Provide the (x, y) coordinate of the cell's center where the given text is located.  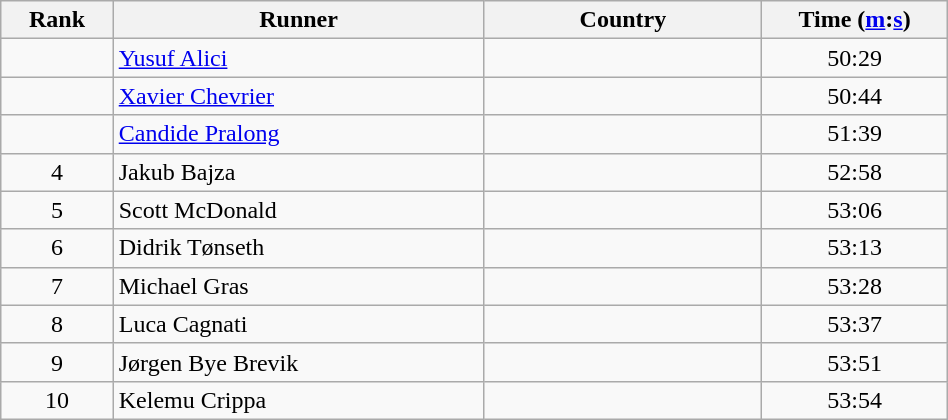
53:13 (854, 248)
Xavier Chevrier (298, 96)
53:28 (854, 286)
Didrik Tønseth (298, 248)
Scott McDonald (298, 210)
4 (57, 172)
50:29 (854, 58)
10 (57, 400)
51:39 (854, 134)
Michael Gras (298, 286)
53:54 (854, 400)
Country (623, 20)
Jakub Bajza (298, 172)
Jørgen Bye Brevik (298, 362)
Time (m:s) (854, 20)
6 (57, 248)
8 (57, 324)
5 (57, 210)
Luca Cagnati (298, 324)
53:06 (854, 210)
Yusuf Alici (298, 58)
7 (57, 286)
50:44 (854, 96)
53:51 (854, 362)
9 (57, 362)
Kelemu Crippa (298, 400)
52:58 (854, 172)
Runner (298, 20)
53:37 (854, 324)
Rank (57, 20)
Candide Pralong (298, 134)
